Determine the [X, Y] coordinate at the center of the cell enclosing the given text.  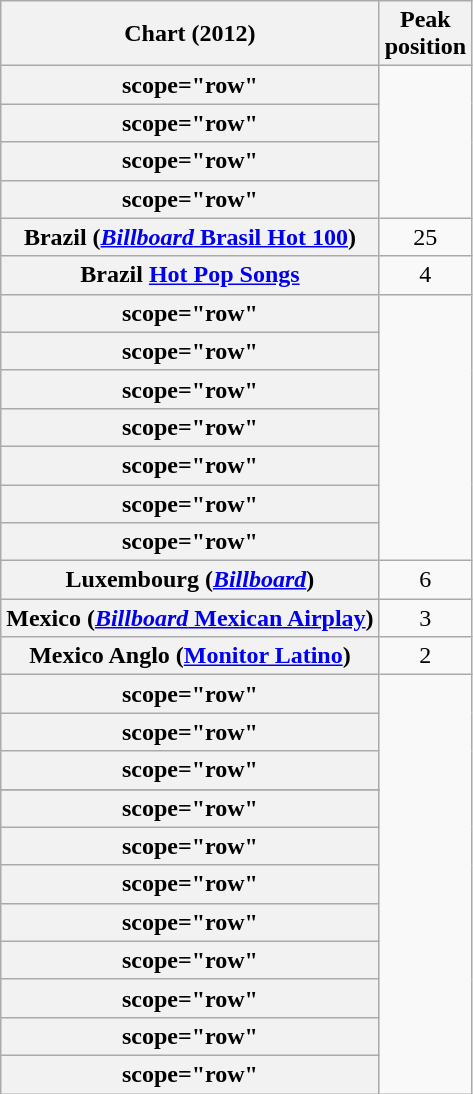
6 [425, 580]
Peakposition [425, 34]
Chart (2012) [190, 34]
2 [425, 656]
Brazil Hot Pop Songs [190, 275]
Brazil (Billboard Brasil Hot 100) [190, 237]
25 [425, 237]
3 [425, 618]
Mexico (Billboard Mexican Airplay) [190, 618]
Luxembourg (Billboard) [190, 580]
Mexico Anglo (Monitor Latino) [190, 656]
4 [425, 275]
